Provide the (X, Y) coordinate of the cell's center where the given text is located.  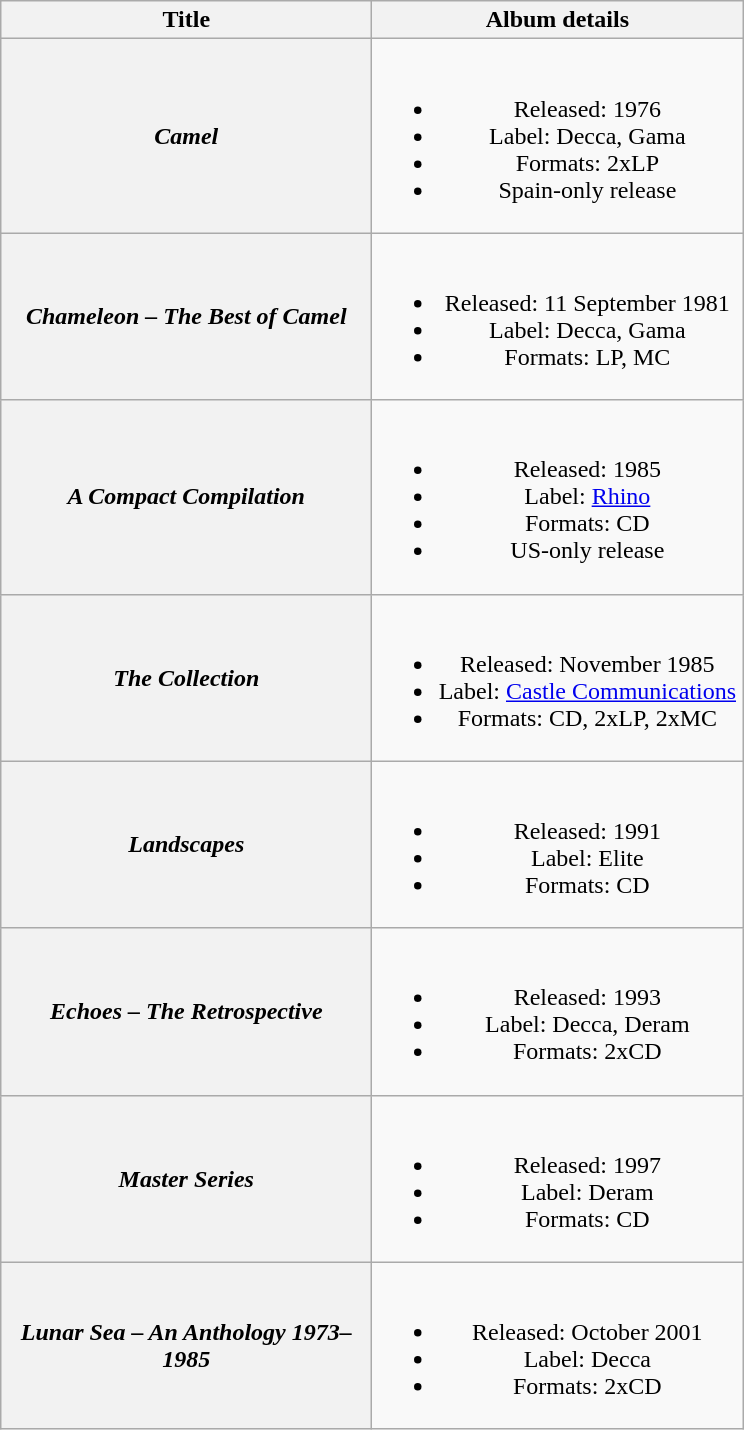
Lunar Sea – An Anthology 1973–1985 (186, 1346)
Released: 11 September 1981Label: Decca, GamaFormats: LP, MC (558, 316)
Album details (558, 20)
Chameleon – The Best of Camel (186, 316)
Released: 1976Label: Decca, GamaFormats: 2xLPSpain-only release (558, 136)
The Collection (186, 678)
Released: October 2001Label: DeccaFormats: 2xCD (558, 1346)
Released: 1997Label: DeramFormats: CD (558, 1178)
A Compact Compilation (186, 497)
Master Series (186, 1178)
Released: 1985Label: RhinoFormats: CDUS-only release (558, 497)
Released: 1991Label: EliteFormats: CD (558, 844)
Camel (186, 136)
Title (186, 20)
Landscapes (186, 844)
Released: November 1985Label: Castle CommunicationsFormats: CD, 2xLP, 2xMC (558, 678)
Echoes – The Retrospective (186, 1012)
Released: 1993Label: Decca, DeramFormats: 2xCD (558, 1012)
